Provide the (X, Y) coordinate of the cell's center where the given text is located.  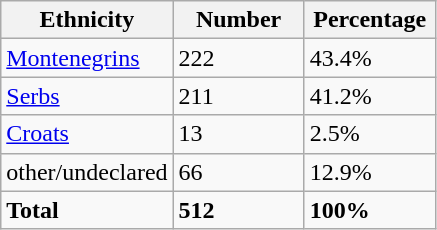
2.5% (370, 134)
Percentage (370, 20)
Ethnicity (87, 20)
100% (370, 210)
41.2% (370, 96)
43.4% (370, 58)
512 (238, 210)
Serbs (87, 96)
66 (238, 172)
other/undeclared (87, 172)
211 (238, 96)
Total (87, 210)
222 (238, 58)
13 (238, 134)
Montenegrins (87, 58)
Croats (87, 134)
Number (238, 20)
12.9% (370, 172)
